Find where the given text appears and provide that cell's center as (x, y) coordinate. 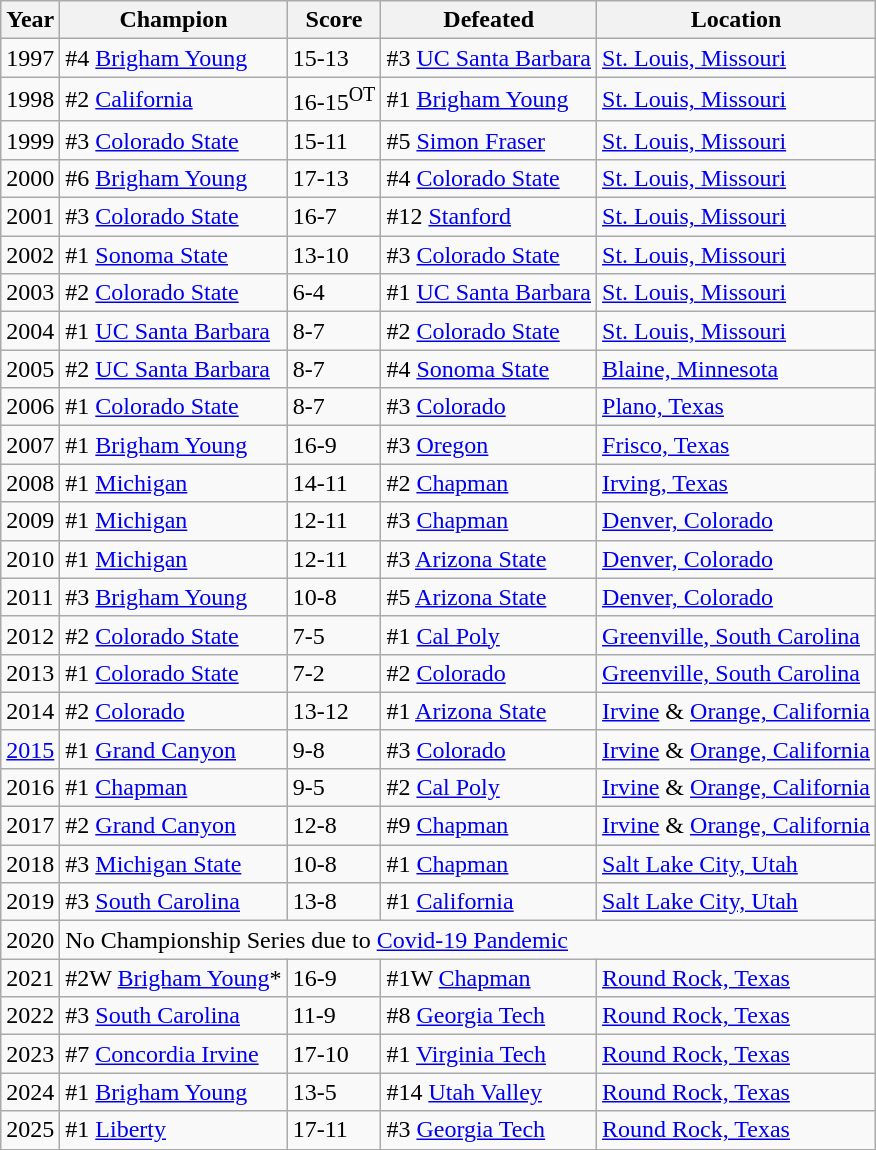
2011 (30, 597)
2015 (30, 749)
#2 Grand Canyon (174, 826)
#1 Arizona State (489, 711)
#3 Georgia Tech (489, 1130)
#1 Grand Canyon (174, 749)
15-11 (334, 140)
2014 (30, 711)
2021 (30, 978)
Frisco, Texas (736, 445)
2022 (30, 1016)
#12 Stanford (489, 217)
13-12 (334, 711)
#2 Chapman (489, 483)
14-11 (334, 483)
2020 (30, 940)
#1 Liberty (174, 1130)
Champion (174, 20)
7-5 (334, 635)
2017 (30, 826)
#3 Chapman (489, 521)
#1 Virginia Tech (489, 1054)
2010 (30, 559)
Defeated (489, 20)
1998 (30, 100)
#4 Colorado State (489, 178)
2003 (30, 293)
#4 Sonoma State (489, 369)
#1 Cal Poly (489, 635)
17-13 (334, 178)
#2 Cal Poly (489, 787)
17-10 (334, 1054)
13-8 (334, 902)
#6 Brigham Young (174, 178)
No Championship Series due to Covid-19 Pandemic (468, 940)
#5 Simon Fraser (489, 140)
#9 Chapman (489, 826)
2007 (30, 445)
2024 (30, 1092)
2000 (30, 178)
#3 UC Santa Barbara (489, 58)
Score (334, 20)
#2 UC Santa Barbara (174, 369)
#14 Utah Valley (489, 1092)
16-7 (334, 217)
17-11 (334, 1130)
2005 (30, 369)
2016 (30, 787)
2019 (30, 902)
2004 (30, 331)
2001 (30, 217)
#1 Sonoma State (174, 255)
6-4 (334, 293)
Plano, Texas (736, 407)
#3 Arizona State (489, 559)
2009 (30, 521)
2012 (30, 635)
#7 Concordia Irvine (174, 1054)
7-2 (334, 673)
#8 Georgia Tech (489, 1016)
11-9 (334, 1016)
2023 (30, 1054)
13-10 (334, 255)
1997 (30, 58)
#5 Arizona State (489, 597)
9-5 (334, 787)
Irving, Texas (736, 483)
2002 (30, 255)
13-5 (334, 1092)
#4 Brigham Young (174, 58)
#1W Chapman (489, 978)
Location (736, 20)
2013 (30, 673)
2025 (30, 1130)
Year (30, 20)
15-13 (334, 58)
Blaine, Minnesota (736, 369)
2008 (30, 483)
#3 Brigham Young (174, 597)
#3 Oregon (489, 445)
#1 California (489, 902)
#3 Michigan State (174, 864)
16-15OT (334, 100)
#2W Brigham Young* (174, 978)
12-8 (334, 826)
1999 (30, 140)
#2 California (174, 100)
2006 (30, 407)
2018 (30, 864)
9-8 (334, 749)
